Identify which cell holds the provided text, then report its (x, y) central coordinate. 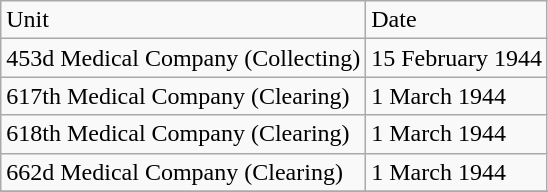
662d Medical Company (Clearing) (184, 172)
Date (457, 20)
453d Medical Company (Collecting) (184, 58)
618th Medical Company (Clearing) (184, 134)
617th Medical Company (Clearing) (184, 96)
Unit (184, 20)
15 February 1944 (457, 58)
